Scan for the cell matching the given text and deliver its [x, y] coordinate at center. 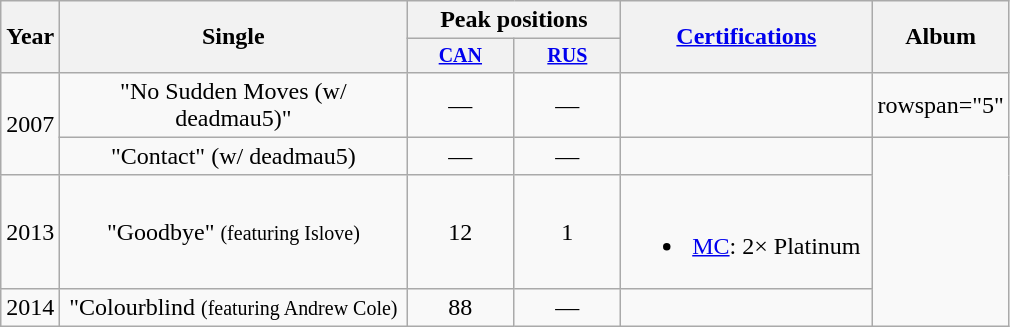
Year [30, 37]
Peak positions [514, 20]
rowspan="5" [941, 104]
"Contact" (w/ deadmau5) [234, 156]
88 [460, 307]
MC: 2× Platinum [746, 232]
"Goodbye" (featuring Islove) [234, 232]
"No Sudden Moves (w/ deadmau5)" [234, 104]
1 [568, 232]
2007 [30, 124]
RUS [568, 56]
2013 [30, 232]
Certifications [746, 37]
2014 [30, 307]
CAN [460, 56]
Single [234, 37]
"Colourblind (featuring Andrew Cole) [234, 307]
Album [941, 37]
12 [460, 232]
